Search for the cell housing the specified text and yield its [X, Y] center coordinate. 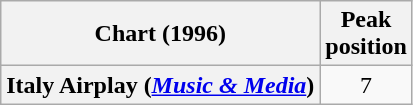
7 [366, 85]
Italy Airplay (Music & Media) [160, 85]
Chart (1996) [160, 34]
Peakposition [366, 34]
